From the cell containing the given text, extract its center point as (X, Y) coordinate. 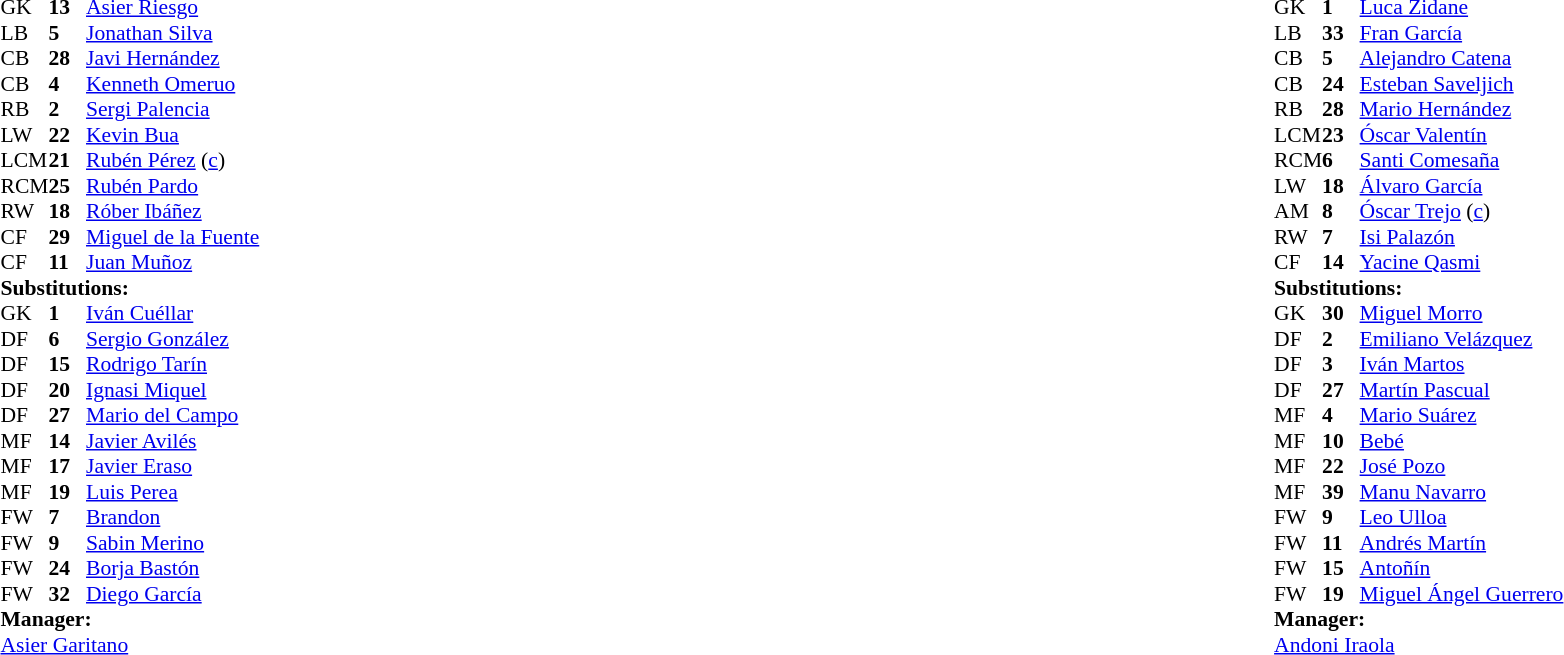
Manu Navarro (1462, 492)
Álvaro García (1462, 186)
Santi Comesaña (1462, 161)
Miguel Morro (1462, 313)
Yacine Qasmi (1462, 263)
Iván Martos (1462, 365)
Javier Eraso (172, 467)
Isi Palazón (1462, 237)
Antoñín (1462, 569)
Javi Hernández (172, 59)
10 (1341, 441)
Rubén Pardo (172, 186)
Miguel de la Fuente (172, 237)
Mario Hernández (1462, 109)
8 (1341, 211)
Kenneth Omeruo (172, 84)
Miguel Ángel Guerrero (1462, 594)
Óscar Trejo (c) (1462, 211)
23 (1341, 135)
32 (67, 594)
30 (1341, 313)
Sabin Merino (172, 543)
33 (1341, 33)
Fran García (1462, 33)
Andrés Martín (1462, 543)
Diego García (172, 594)
José Pozo (1462, 467)
21 (67, 161)
Ignasi Miquel (172, 390)
29 (67, 237)
Martín Pascual (1462, 390)
25 (67, 186)
Leo Ulloa (1462, 517)
Juan Muñoz (172, 263)
Jonathan Silva (172, 33)
Borja Bastón (172, 569)
Róber Ibáñez (172, 211)
1 (67, 313)
Emiliano Velázquez (1462, 339)
17 (67, 467)
Kevin Bua (172, 135)
Mario del Campo (172, 415)
Bebé (1462, 441)
3 (1341, 365)
Sergi Palencia (172, 109)
20 (67, 390)
Brandon (172, 517)
Luis Perea (172, 492)
Rubén Pérez (c) (172, 161)
Iván Cuéllar (172, 313)
Javier Avilés (172, 441)
Sergio González (172, 339)
39 (1341, 492)
Óscar Valentín (1462, 135)
Mario Suárez (1462, 415)
Rodrigo Tarín (172, 365)
Esteban Saveljich (1462, 84)
AM (1298, 211)
Alejandro Catena (1462, 59)
